Capture the cell that displays the provided text and extract its (x, y) central coordinate. 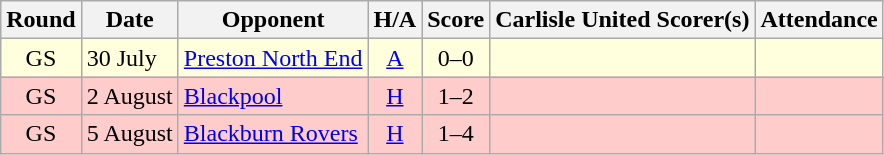
30 July (130, 58)
5 August (130, 134)
Blackburn Rovers (273, 134)
0–0 (456, 58)
2 August (130, 96)
1–4 (456, 134)
Date (130, 20)
Round (41, 20)
Blackpool (273, 96)
Carlisle United Scorer(s) (622, 20)
1–2 (456, 96)
Score (456, 20)
H/A (395, 20)
Opponent (273, 20)
Preston North End (273, 58)
A (395, 58)
Attendance (819, 20)
